Determine the [X, Y] coordinate at the center of the cell enclosing the given text.  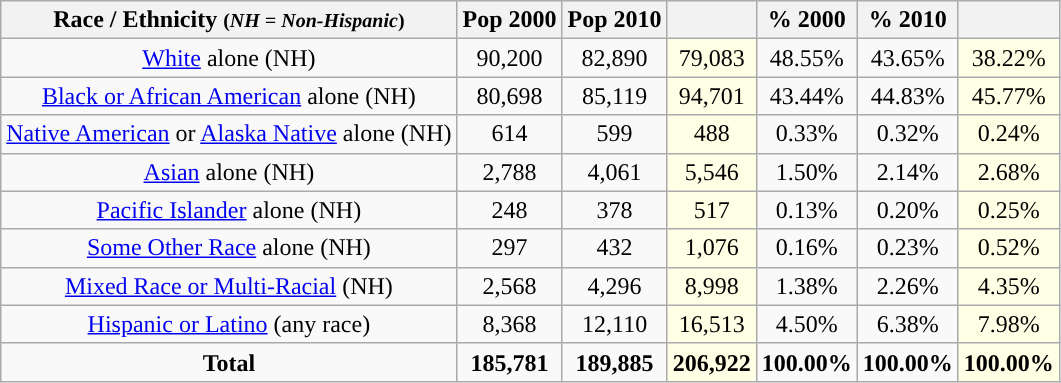
16,513 [712, 324]
4,296 [614, 286]
0.24% [1008, 134]
1.38% [806, 286]
85,119 [614, 96]
Black or African American alone (NH) [229, 96]
0.25% [1008, 210]
599 [614, 134]
488 [712, 134]
Pacific Islander alone (NH) [229, 210]
2,568 [510, 286]
614 [510, 134]
5,546 [712, 172]
Race / Ethnicity (NH = Non-Hispanic) [229, 20]
Some Other Race alone (NH) [229, 248]
0.33% [806, 134]
7.98% [1008, 324]
1.50% [806, 172]
297 [510, 248]
79,083 [712, 58]
Pop 2000 [510, 20]
Total [229, 362]
0.16% [806, 248]
Asian alone (NH) [229, 172]
94,701 [712, 96]
Hispanic or Latino (any race) [229, 324]
517 [712, 210]
43.65% [908, 58]
White alone (NH) [229, 58]
90,200 [510, 58]
2,788 [510, 172]
378 [614, 210]
2.26% [908, 286]
206,922 [712, 362]
% 2000 [806, 20]
45.77% [1008, 96]
189,885 [614, 362]
4.50% [806, 324]
4,061 [614, 172]
12,110 [614, 324]
0.20% [908, 210]
48.55% [806, 58]
80,698 [510, 96]
6.38% [908, 324]
248 [510, 210]
8,998 [712, 286]
0.52% [1008, 248]
Mixed Race or Multi-Racial (NH) [229, 286]
0.23% [908, 248]
2.68% [1008, 172]
185,781 [510, 362]
Pop 2010 [614, 20]
% 2010 [908, 20]
4.35% [1008, 286]
82,890 [614, 58]
0.13% [806, 210]
43.44% [806, 96]
44.83% [908, 96]
2.14% [908, 172]
432 [614, 248]
Native American or Alaska Native alone (NH) [229, 134]
38.22% [1008, 58]
8,368 [510, 324]
0.32% [908, 134]
1,076 [712, 248]
